Locate the cell with the specified text and output its [x, y] center coordinate. 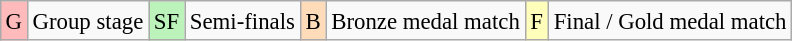
SF [167, 20]
Group stage [88, 20]
Final / Gold medal match [670, 20]
G [14, 20]
Semi-finals [243, 20]
F [536, 20]
B [313, 20]
Bronze medal match [426, 20]
